Provide the [x, y] coordinate of the cell's center where the given text is located.  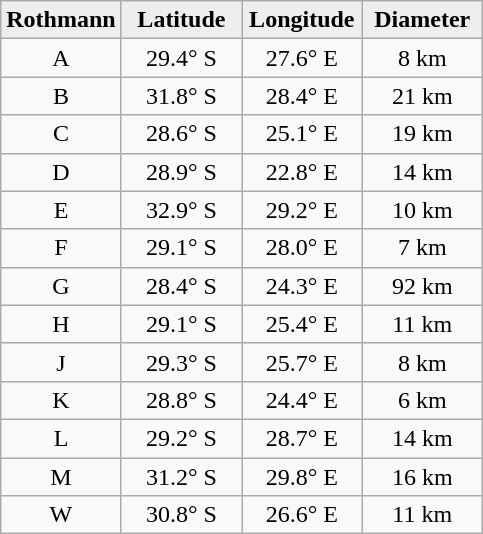
29.8° E [302, 477]
30.8° S [181, 515]
W [61, 515]
29.4° S [181, 58]
L [61, 438]
24.4° E [302, 400]
28.7° E [302, 438]
H [61, 324]
28.4° S [181, 286]
Latitude [181, 20]
21 km [422, 96]
D [61, 172]
A [61, 58]
16 km [422, 477]
25.7° E [302, 362]
6 km [422, 400]
G [61, 286]
25.1° E [302, 134]
B [61, 96]
7 km [422, 248]
28.8° S [181, 400]
M [61, 477]
28.6° S [181, 134]
31.8° S [181, 96]
31.2° S [181, 477]
28.4° E [302, 96]
29.2° E [302, 210]
25.4° E [302, 324]
24.3° E [302, 286]
F [61, 248]
27.6° E [302, 58]
J [61, 362]
C [61, 134]
92 km [422, 286]
K [61, 400]
E [61, 210]
Diameter [422, 20]
28.0° E [302, 248]
29.2° S [181, 438]
29.3° S [181, 362]
Rothmann [61, 20]
Longitude [302, 20]
32.9° S [181, 210]
28.9° S [181, 172]
10 km [422, 210]
26.6° E [302, 515]
19 km [422, 134]
22.8° E [302, 172]
